Identify which cell holds the provided text, then report its [X, Y] central coordinate. 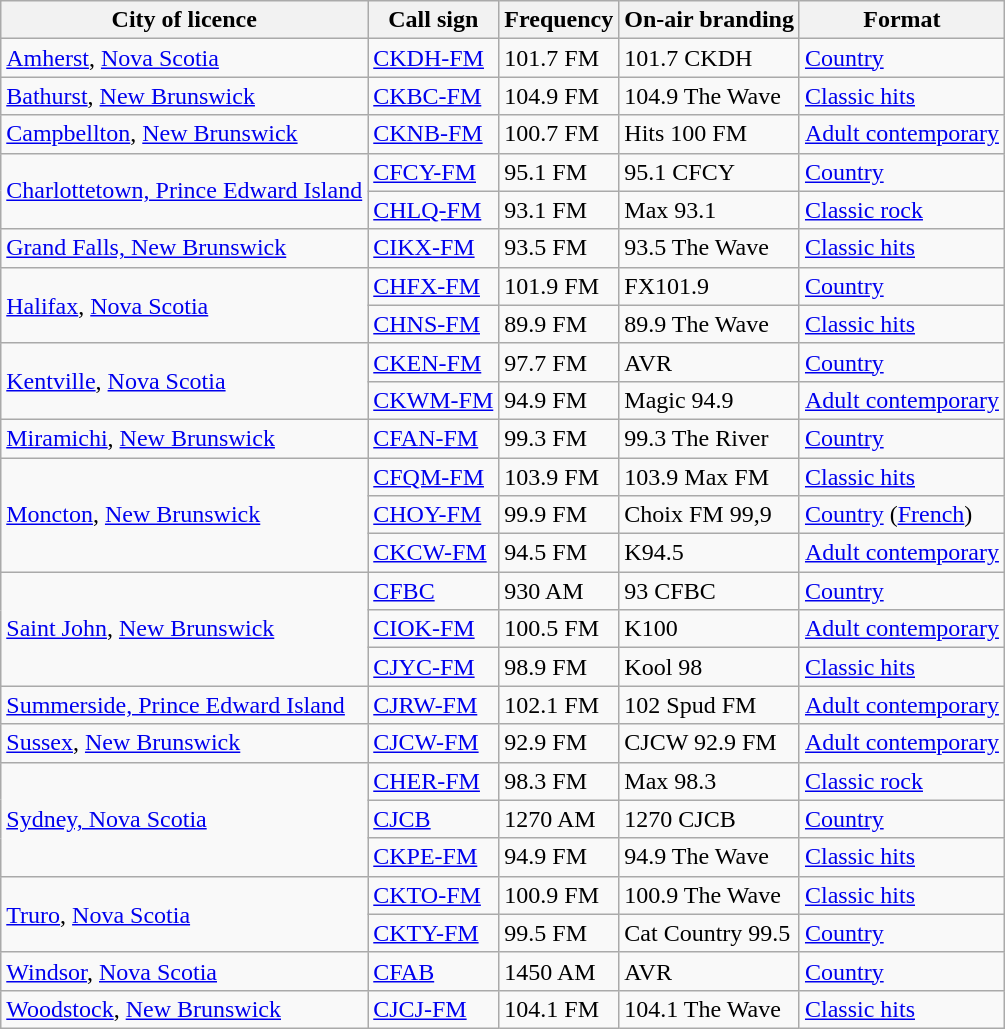
95.1 FM [559, 172]
103.9 FM [559, 477]
104.1 The Wave [710, 1009]
Charlottetown, Prince Edward Island [184, 191]
93.5 The Wave [710, 248]
103.9 Max FM [710, 477]
CJRW-FM [434, 705]
CFAB [434, 971]
Saint John, New Brunswick [184, 629]
101.9 FM [559, 286]
CKNB-FM [434, 134]
Max 98.3 [710, 781]
Call sign [434, 20]
93 CFBC [710, 591]
1450 AM [559, 971]
CJYC-FM [434, 667]
CHOY-FM [434, 515]
99.5 FM [559, 933]
CKTY-FM [434, 933]
101.7 FM [559, 58]
CKPE-FM [434, 857]
Summerside, Prince Edward Island [184, 705]
1270 CJCB [710, 819]
89.9 The Wave [710, 324]
CFQM-FM [434, 477]
CHNS-FM [434, 324]
100.9 FM [559, 895]
CKWM-FM [434, 400]
Country (French) [902, 515]
102 Spud FM [710, 705]
Hits 100 FM [710, 134]
Magic 94.9 [710, 400]
99.9 FM [559, 515]
Amherst, Nova Scotia [184, 58]
CKCW-FM [434, 553]
102.1 FM [559, 705]
Bathurst, New Brunswick [184, 96]
94.5 FM [559, 553]
Woodstock, New Brunswick [184, 1009]
Halifax, Nova Scotia [184, 305]
Kentville, Nova Scotia [184, 381]
Grand Falls, New Brunswick [184, 248]
101.7 CKDH [710, 58]
930 AM [559, 591]
CHLQ-FM [434, 210]
104.9 FM [559, 96]
CHFX-FM [434, 286]
CHER-FM [434, 781]
92.9 FM [559, 743]
95.1 CFCY [710, 172]
104.1 FM [559, 1009]
100.9 The Wave [710, 895]
Cat Country 99.5 [710, 933]
CKEN-FM [434, 362]
98.3 FM [559, 781]
CJCW-FM [434, 743]
CIKX-FM [434, 248]
Windsor, Nova Scotia [184, 971]
CJCW 92.9 FM [710, 743]
89.9 FM [559, 324]
K100 [710, 629]
Choix FM 99,9 [710, 515]
Truro, Nova Scotia [184, 914]
Max 93.1 [710, 210]
Sydney, Nova Scotia [184, 819]
Miramichi, New Brunswick [184, 438]
100.7 FM [559, 134]
On-air branding [710, 20]
93.1 FM [559, 210]
FX101.9 [710, 286]
97.7 FM [559, 362]
CFBC [434, 591]
1270 AM [559, 819]
CJCJ-FM [434, 1009]
K94.5 [710, 553]
98.9 FM [559, 667]
Moncton, New Brunswick [184, 515]
Campbellton, New Brunswick [184, 134]
99.3 FM [559, 438]
Frequency [559, 20]
93.5 FM [559, 248]
CKDH-FM [434, 58]
Format [902, 20]
CFCY-FM [434, 172]
94.9 The Wave [710, 857]
CKBC-FM [434, 96]
Kool 98 [710, 667]
CFAN-FM [434, 438]
CJCB [434, 819]
CIOK-FM [434, 629]
City of licence [184, 20]
99.3 The River [710, 438]
100.5 FM [559, 629]
CKTO-FM [434, 895]
Sussex, New Brunswick [184, 743]
104.9 The Wave [710, 96]
